Search for the cell housing the specified text and yield its (X, Y) center coordinate. 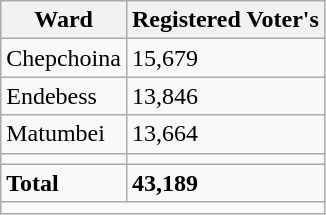
Total (64, 183)
Endebess (64, 96)
Registered Voter's (225, 20)
13,846 (225, 96)
15,679 (225, 58)
Ward (64, 20)
Chepchoina (64, 58)
13,664 (225, 134)
43,189 (225, 183)
Matumbei (64, 134)
